Identify which cell holds the provided text, then report its (x, y) central coordinate. 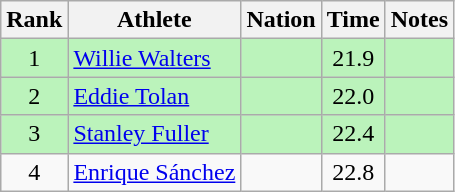
Athlete (154, 20)
4 (34, 172)
22.4 (353, 134)
Time (353, 20)
Stanley Fuller (154, 134)
3 (34, 134)
Eddie Tolan (154, 96)
Notes (419, 20)
22.8 (353, 172)
Enrique Sánchez (154, 172)
21.9 (353, 58)
Nation (281, 20)
Rank (34, 20)
1 (34, 58)
2 (34, 96)
Willie Walters (154, 58)
22.0 (353, 96)
